Extract the [x, y] coordinate from the center of the cell holding the provided text.  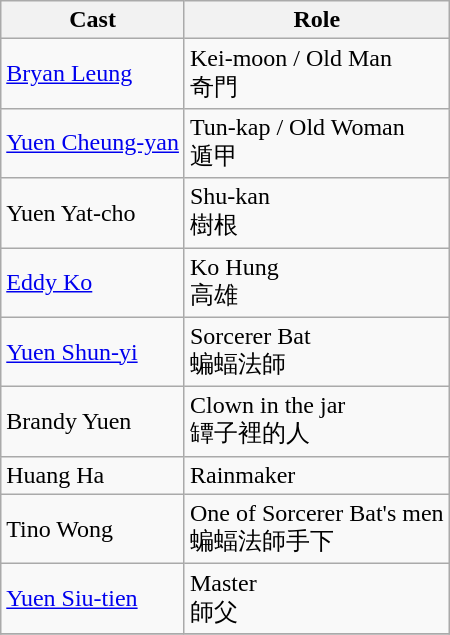
Clown in the jar罈子裡的人 [316, 422]
Rainmaker [316, 475]
One of Sorcerer Bat's men蝙蝠法師手下 [316, 529]
Yuen Cheung-yan [93, 143]
Eddy Ko [93, 283]
Master師父 [316, 599]
Yuen Yat-cho [93, 213]
Brandy Yuen [93, 422]
Ko Hung高雄 [316, 283]
Shu-kan樹根 [316, 213]
Kei-moon / Old Man奇門 [316, 74]
Sorcerer Bat蝙蝠法師 [316, 352]
Bryan Leung [93, 74]
Tino Wong [93, 529]
Role [316, 20]
Cast [93, 20]
Huang Ha [93, 475]
Tun-kap / Old Woman遁甲 [316, 143]
Yuen Shun-yi [93, 352]
Yuen Siu-tien [93, 599]
